Pinpoint the cell where the given text exists, returning its (X, Y) midpoint coordinate. 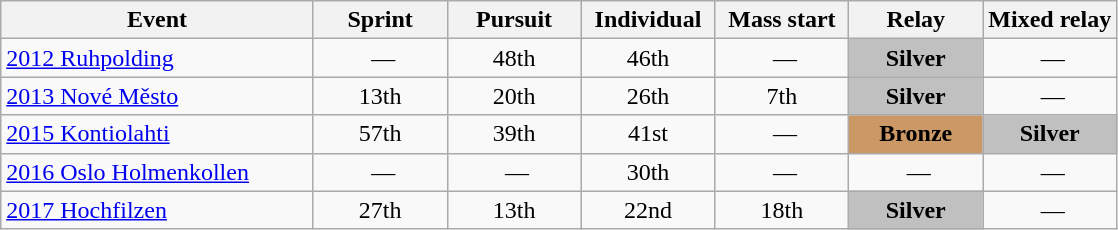
Pursuit (514, 20)
Individual (648, 20)
Mixed relay (1050, 20)
2012 Ruhpolding (157, 58)
27th (380, 210)
Sprint (380, 20)
22nd (648, 210)
48th (514, 58)
39th (514, 134)
46th (648, 58)
20th (514, 96)
2013 Nové Město (157, 96)
18th (782, 210)
Event (157, 20)
Mass start (782, 20)
7th (782, 96)
2016 Oslo Holmenkollen (157, 172)
30th (648, 172)
Relay (916, 20)
41st (648, 134)
Bronze (916, 134)
2017 Hochfilzen (157, 210)
2015 Kontiolahti (157, 134)
26th (648, 96)
57th (380, 134)
